Find where the given text appears and provide that cell's center as (x, y) coordinate. 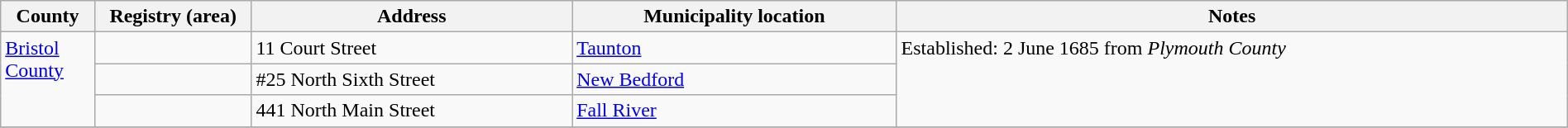
County (48, 17)
Municipality location (734, 17)
441 North Main Street (412, 111)
New Bedford (734, 79)
#25 North Sixth Street (412, 79)
Fall River (734, 111)
Notes (1232, 17)
Taunton (734, 48)
Address (412, 17)
11 Court Street (412, 48)
Established: 2 June 1685 from Plymouth County (1232, 79)
Registry (area) (172, 17)
Bristol County (48, 79)
